From the cell containing the given text, extract its center point as (X, Y) coordinate. 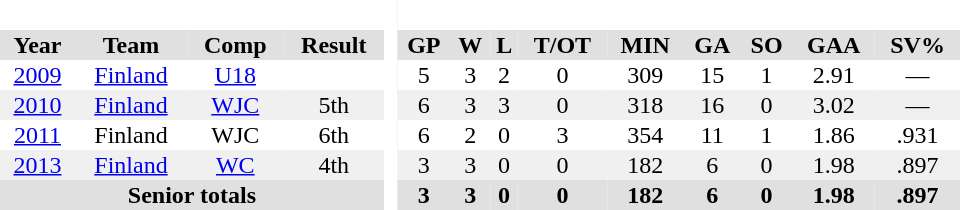
W (471, 45)
WC (235, 165)
GA (712, 45)
5th (334, 105)
Senior totals (192, 195)
2010 (38, 105)
5 (424, 75)
Team (131, 45)
3.02 (834, 105)
2013 (38, 165)
Result (334, 45)
L (504, 45)
T/OT (562, 45)
15 (712, 75)
2009 (38, 75)
1.86 (834, 135)
11 (712, 135)
309 (646, 75)
354 (646, 135)
318 (646, 105)
SO (766, 45)
Comp (235, 45)
16 (712, 105)
SV% (918, 45)
GAA (834, 45)
2.91 (834, 75)
MIN (646, 45)
4th (334, 165)
U18 (235, 75)
2011 (38, 135)
.931 (918, 135)
6th (334, 135)
GP (424, 45)
Year (38, 45)
